Capture the cell that displays the provided text and extract its (x, y) central coordinate. 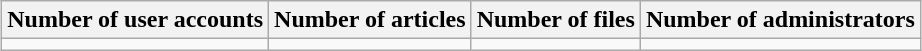
Number of articles (370, 20)
Number of files (556, 20)
Number of administrators (780, 20)
Number of user accounts (136, 20)
